Scan for the cell matching the given text and deliver its [X, Y] coordinate at center. 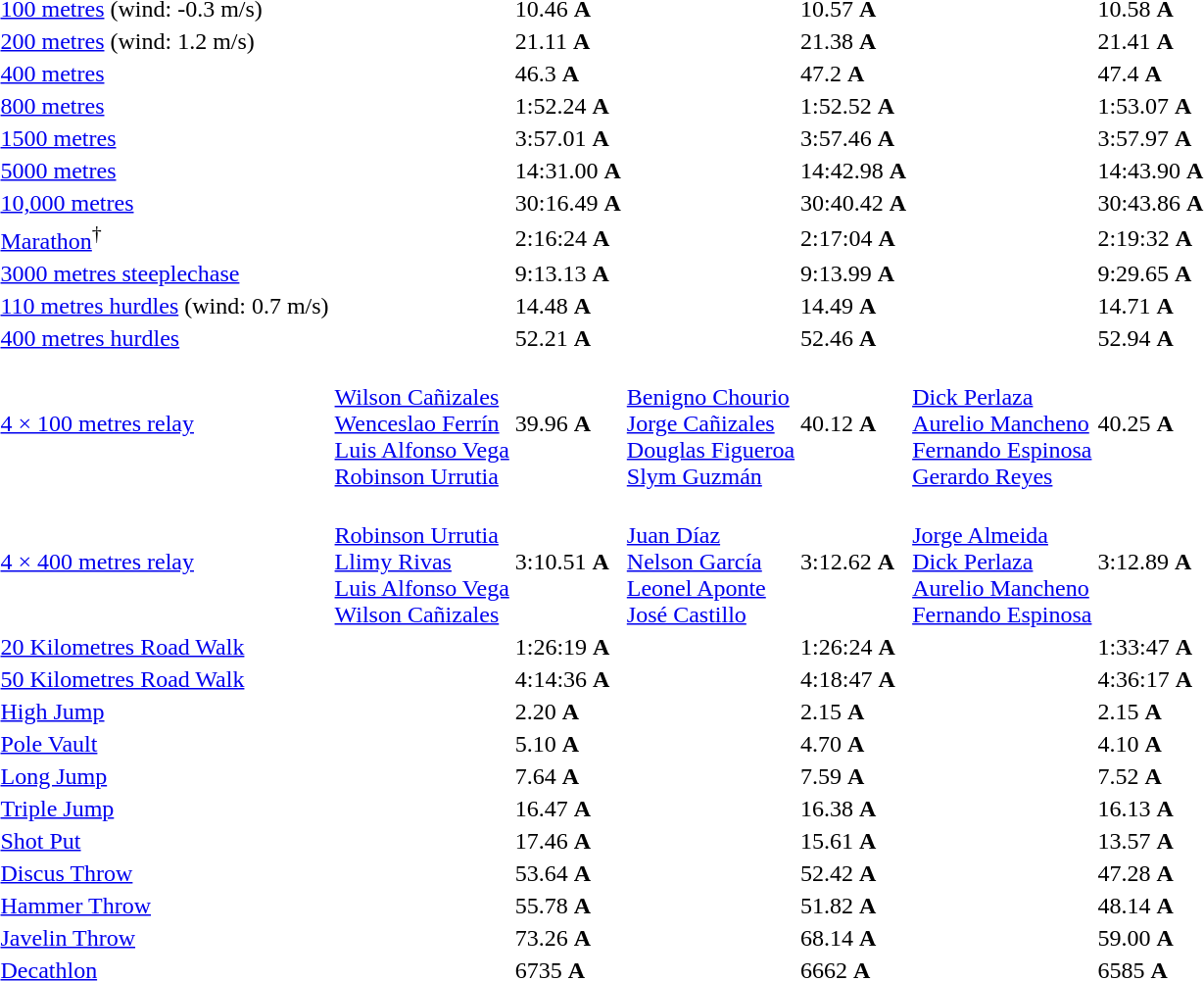
3:57.46 A [854, 138]
Robinson UrrutiaLlimy RivasLuis Alfonso VegaWilson Cañizales [421, 562]
4:18:47 A [854, 679]
39.96 A [568, 423]
1:26:19 A [568, 647]
1:52.24 A [568, 106]
47.2 A [854, 74]
4:14:36 A [568, 679]
3:57.01 A [568, 138]
68.14 A [854, 938]
16.47 A [568, 809]
14.49 A [854, 306]
4.70 A [854, 744]
51.82 A [854, 906]
7.64 A [568, 776]
7.59 A [854, 776]
2:17:04 A [854, 238]
Wilson CañizalesWenceslao FerrínLuis Alfonso VegaRobinson Urrutia [421, 423]
1:26:24 A [854, 647]
40.12 A [854, 423]
3:12.62 A [854, 562]
9:13.13 A [568, 273]
55.78 A [568, 906]
52.42 A [854, 873]
73.26 A [568, 938]
1:52.52 A [854, 106]
21.38 A [854, 41]
30:16.49 A [568, 203]
2.20 A [568, 711]
5.10 A [568, 744]
53.64 A [568, 873]
Benigno ChourioJorge CañizalesDouglas FigueroaSlym Guzmán [710, 423]
14.48 A [568, 306]
16.38 A [854, 809]
2:16:24 A [568, 238]
14:31.00 A [568, 171]
30:40.42 A [854, 203]
15.61 A [854, 841]
46.3 A [568, 74]
21.11 A [568, 41]
2.15 A [854, 711]
9:13.99 A [854, 273]
Jorge AlmeidaDick PerlazaAurelio ManchenoFernando Espinosa [1002, 562]
52.46 A [854, 338]
Juan DíazNelson GarcíaLeonel AponteJosé Castillo [710, 562]
14:42.98 A [854, 171]
Dick PerlazaAurelio ManchenoFernando EspinosaGerardo Reyes [1002, 423]
52.21 A [568, 338]
3:10.51 A [568, 562]
17.46 A [568, 841]
